Find where the given text appears and provide that cell's center as (x, y) coordinate. 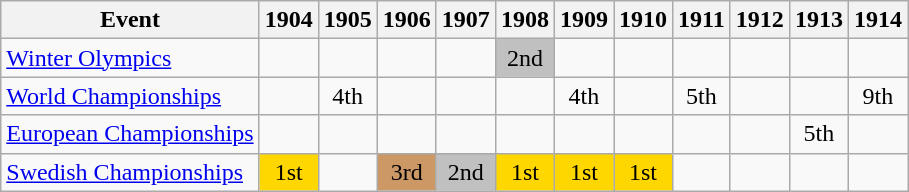
1908 (524, 20)
1911 (702, 20)
Winter Olympics (130, 58)
European Championships (130, 134)
Swedish Championships (130, 172)
1913 (818, 20)
3rd (406, 172)
1914 (878, 20)
World Championships (130, 96)
1905 (348, 20)
1906 (406, 20)
1907 (466, 20)
1904 (288, 20)
9th (878, 96)
1909 (584, 20)
Event (130, 20)
1912 (760, 20)
1910 (644, 20)
